Provide the [X, Y] coordinate of the cell's center where the given text is located.  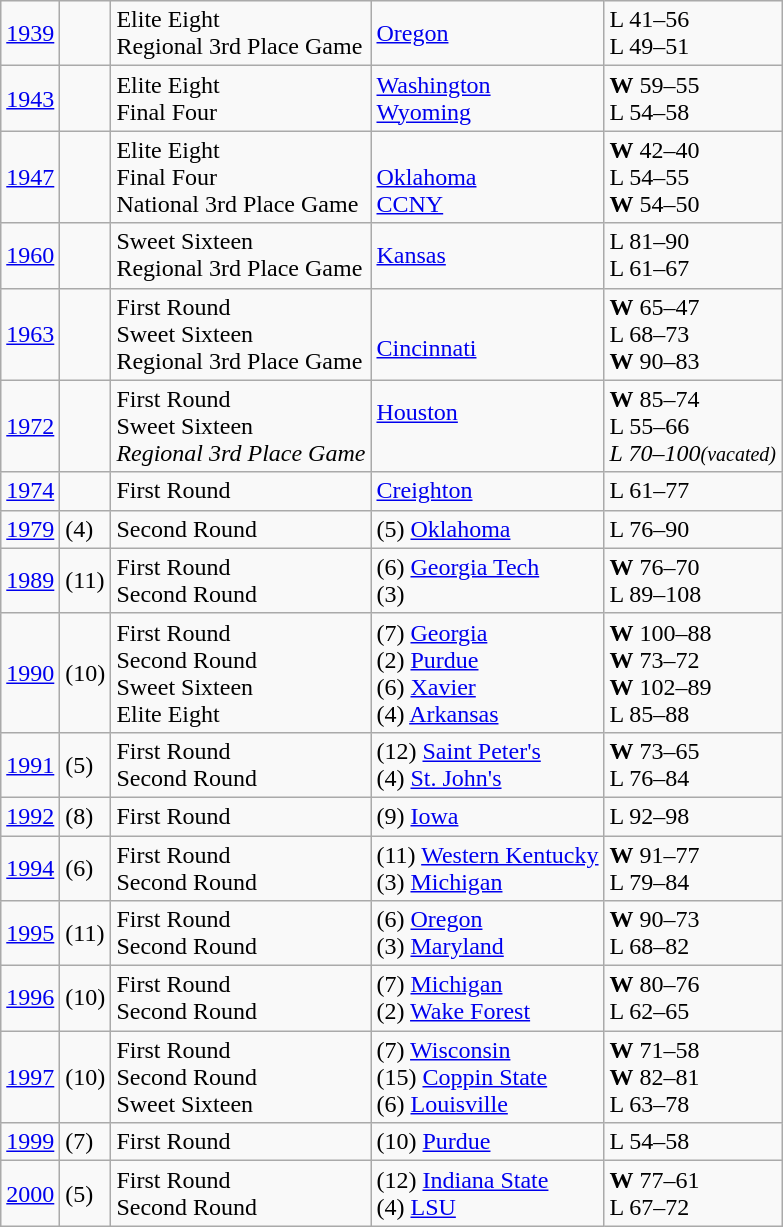
Sweet SixteenRegional 3rd Place Game [241, 256]
W 85–74L 55–66L 70–100(vacated) [692, 426]
1960 [30, 256]
W 59–55L 54–58 [692, 98]
1943 [30, 98]
L 61–77 [692, 491]
W 90–73L 68–82 [692, 934]
L 41–56L 49–51 [692, 34]
First RoundSecond RoundSweet SixteenElite Eight [241, 672]
W 80–76L 62–65 [692, 998]
(6) Oregon(3) Maryland [488, 934]
W 77–61L 67–72 [692, 1194]
WashingtonWyoming [488, 98]
OklahomaCCNY [488, 177]
1990 [30, 672]
(6) Georgia Tech(3) [488, 580]
1996 [30, 998]
(4) [86, 529]
(7) Georgia(2) Purdue(6) Xavier(4) Arkansas [488, 672]
1992 [30, 816]
(6) [86, 868]
(12) Saint Peter's(4) St. John's [488, 764]
(7) Wisconsin(15) Coppin State(6) Louisville [488, 1077]
1995 [30, 934]
(10) Purdue [488, 1142]
Kansas [488, 256]
1972 [30, 426]
W 76–70L 89–108 [692, 580]
W 100–88W 73–72W 102–89L 85–88 [692, 672]
Creighton [488, 491]
1997 [30, 1077]
W 42–40L 54–55W 54–50 [692, 177]
1994 [30, 868]
Elite EightFinal FourNational 3rd Place Game [241, 177]
Oregon [488, 34]
W 91–77L 79–84 [692, 868]
1979 [30, 529]
(5) Oklahoma [488, 529]
1947 [30, 177]
L 81–90L 61–67 [692, 256]
1963 [30, 334]
1939 [30, 34]
1999 [30, 1142]
Elite EightRegional 3rd Place Game [241, 34]
W 71–58W 82–81L 63–78 [692, 1077]
(11) Western Kentucky(3) Michigan [488, 868]
(9) Iowa [488, 816]
1974 [30, 491]
W 73–65L 76–84 [692, 764]
1989 [30, 580]
L 54–58 [692, 1142]
L 92–98 [692, 816]
(7) [86, 1142]
1991 [30, 764]
Houston [488, 426]
2000 [30, 1194]
Second Round [241, 529]
Cincinnati [488, 334]
L 76–90 [692, 529]
(12) Indiana State(4) LSU [488, 1194]
Elite EightFinal Four [241, 98]
W 65–47L 68–73W 90–83 [692, 334]
(8) [86, 816]
(7) Michigan(2) Wake Forest [488, 998]
First RoundSecond RoundSweet Sixteen [241, 1077]
